Detect which cell encompasses the target text, then output its (x, y) center coordinate. 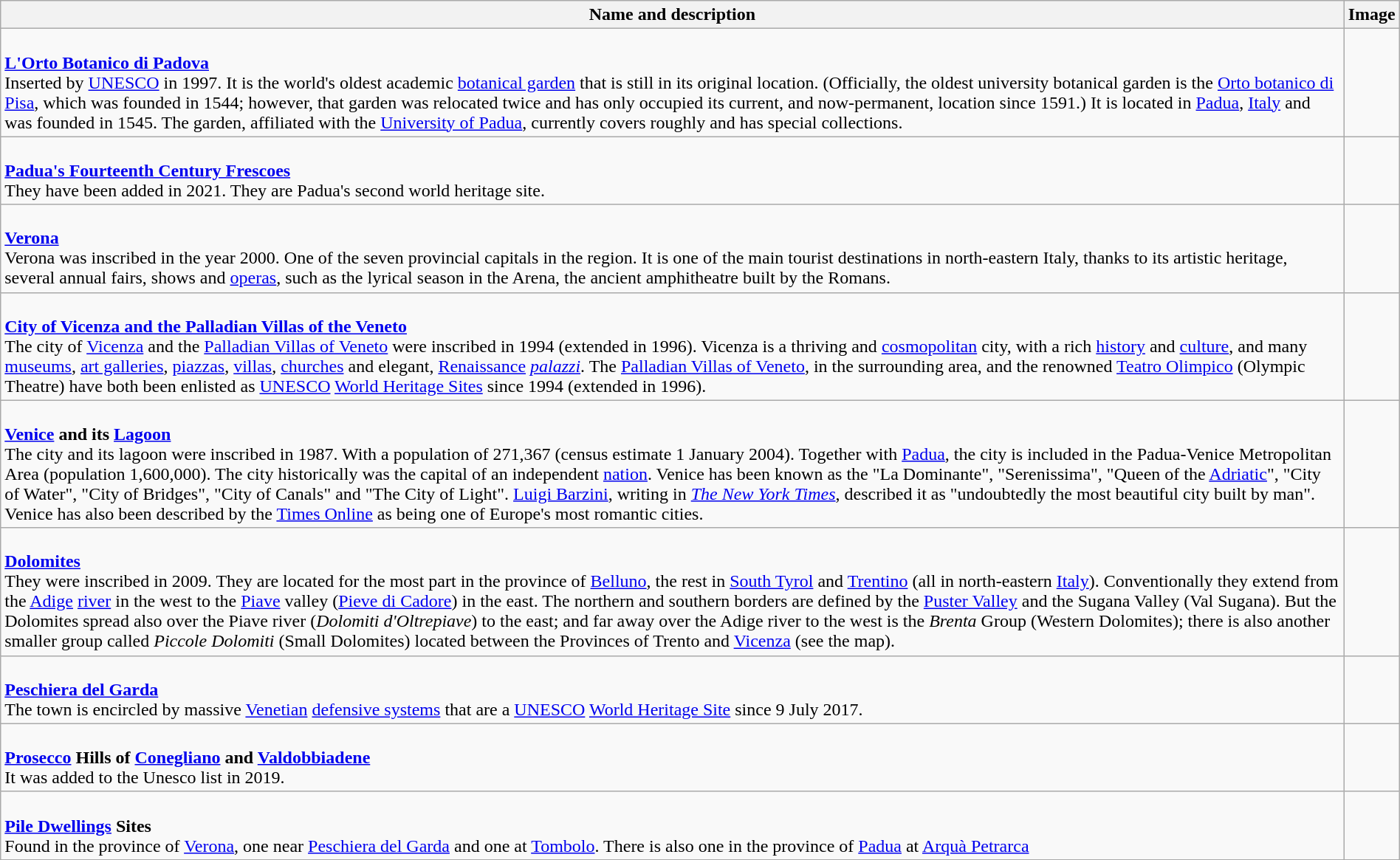
Name and description (672, 15)
Peschiera del Garda The town is encircled by massive Venetian defensive systems that are a UNESCO World Heritage Site since 9 July 2017. (672, 689)
Image (1372, 15)
Prosecco Hills of Conegliano and Valdobbiadene It was added to the Unesco list in 2019. (672, 757)
Padua's Fourteenth Century Frescoes They have been added in 2021. They are Padua's second world heritage site. (672, 171)
